Locate the cell with the specified text and output its [X, Y] center coordinate. 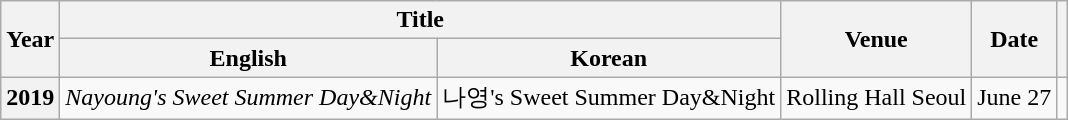
Date [1014, 39]
Rolling Hall Seoul [876, 98]
Nayoung's Sweet Summer Day&Night [248, 98]
나영's Sweet Summer Day&Night [609, 98]
June 27 [1014, 98]
Korean [609, 58]
Year [30, 39]
English [248, 58]
Title [420, 20]
2019 [30, 98]
Venue [876, 39]
